For the text-containing cell, return its midpoint in (x, y) coordinate format. 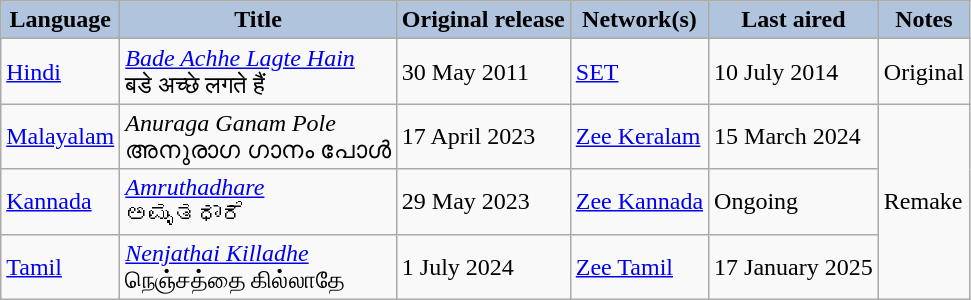
Title (258, 20)
SET (639, 72)
Bade Achhe Lagte Hain बडे अच्छे लगते हैं (258, 72)
Hindi (60, 72)
Malayalam (60, 136)
17 April 2023 (483, 136)
Remake (924, 202)
1 July 2024 (483, 266)
Original release (483, 20)
Anuraga Ganam Pole അനുരാഗ ഗാനം പോൾ (258, 136)
Ongoing (794, 202)
Language (60, 20)
Kannada (60, 202)
15 March 2024 (794, 136)
Last aired (794, 20)
Original (924, 72)
Tamil (60, 266)
17 January 2025 (794, 266)
29 May 2023 (483, 202)
Network(s) (639, 20)
Zee Kannada (639, 202)
30 May 2011 (483, 72)
Notes (924, 20)
Amruthadhare ಅಮೃತಧಾರೆ (258, 202)
Zee Tamil (639, 266)
Zee Keralam (639, 136)
10 July 2014 (794, 72)
Nenjathai Killadhe நெஞ்சத்தை கில்லாதே (258, 266)
